Locate the cell with the specified text and output its [X, Y] center coordinate. 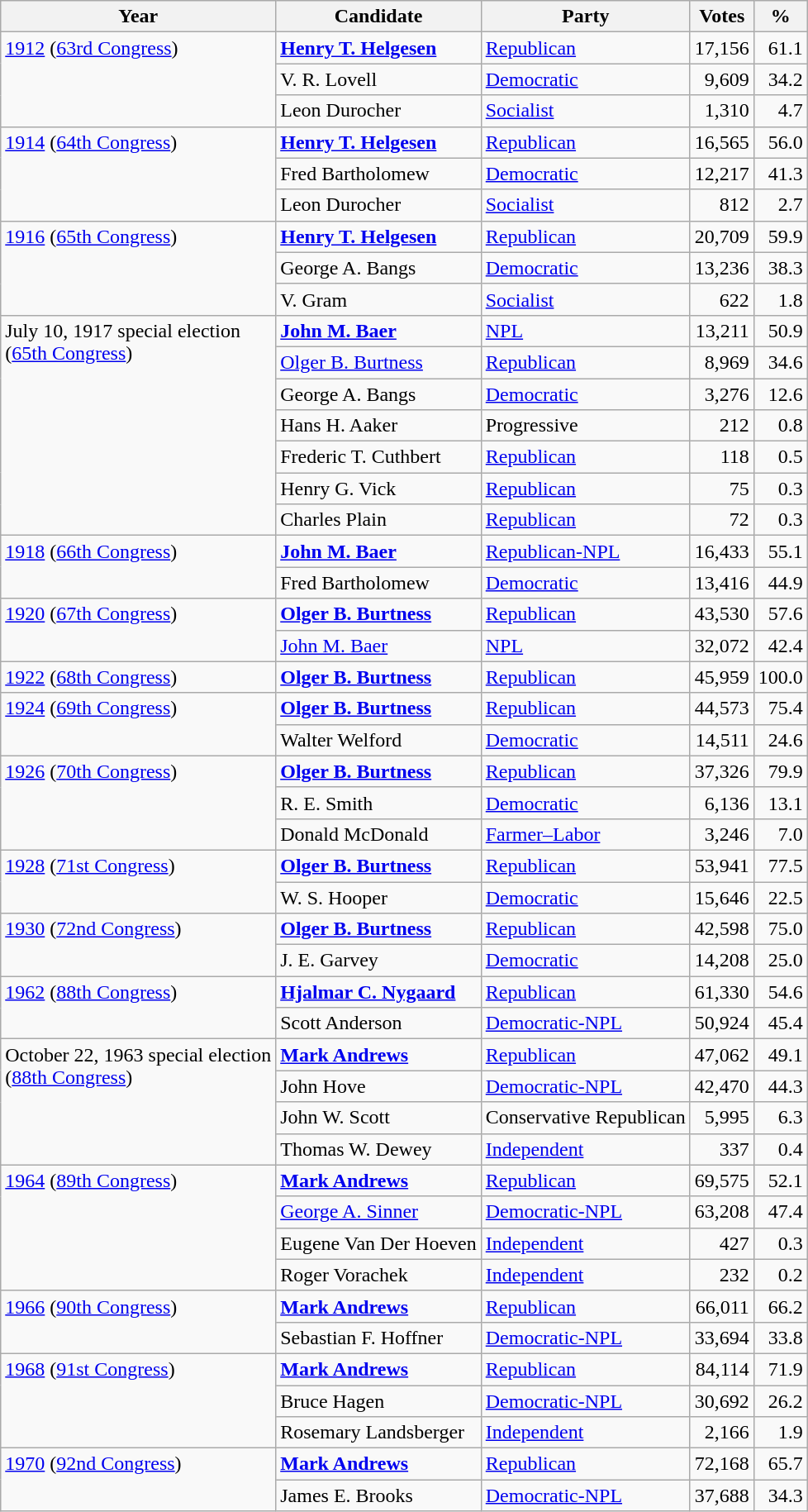
Republican-NPL [585, 551]
65.7 [780, 1464]
John Hove [378, 1086]
13,236 [722, 268]
John W. Scott [378, 1118]
1.9 [780, 1433]
34.3 [780, 1495]
53,941 [722, 866]
1916 (65th Congress) [139, 268]
1922 (68th Congress) [139, 677]
Walter Welford [378, 740]
61.1 [780, 48]
5,995 [722, 1118]
22.5 [780, 897]
Rosemary Landsberger [378, 1433]
45.4 [780, 1023]
1930 (72nd Congress) [139, 945]
1962 (88th Congress) [139, 1008]
R. E. Smith [378, 803]
1920 (67th Congress) [139, 630]
Party [585, 17]
0.4 [780, 1149]
1,310 [722, 111]
25.0 [780, 961]
45,959 [722, 677]
427 [722, 1243]
Candidate [378, 17]
6,136 [722, 803]
232 [722, 1275]
32,072 [722, 646]
24.6 [780, 740]
13,416 [722, 583]
12.6 [780, 394]
14,511 [722, 740]
1928 (71st Congress) [139, 881]
66,011 [722, 1306]
52.1 [780, 1181]
100.0 [780, 677]
3,276 [722, 394]
212 [722, 426]
15,646 [722, 897]
1914 (64th Congress) [139, 174]
Roger Vorachek [378, 1275]
75.0 [780, 929]
44.3 [780, 1086]
Conservative Republican [585, 1118]
66.2 [780, 1306]
Charles Plain [378, 520]
84,114 [722, 1369]
Thomas W. Dewey [378, 1149]
50,924 [722, 1023]
34.2 [780, 79]
6.3 [780, 1118]
69,575 [722, 1181]
37,326 [722, 771]
37,688 [722, 1495]
3,246 [722, 834]
47,062 [722, 1055]
75 [722, 489]
Sebastian F. Hoffner [378, 1338]
41.3 [780, 174]
79.9 [780, 771]
4.7 [780, 111]
October 22, 1963 special election(88th Congress) [139, 1102]
75.4 [780, 708]
72 [722, 520]
33.8 [780, 1338]
Frederic T. Cuthbert [378, 457]
54.6 [780, 992]
812 [722, 205]
Year [139, 17]
30,692 [722, 1401]
14,208 [722, 961]
9,609 [722, 79]
0.2 [780, 1275]
1926 (70th Congress) [139, 803]
% [780, 17]
George A. Sinner [378, 1212]
59.9 [780, 236]
Votes [722, 17]
13,211 [722, 331]
50.9 [780, 331]
1924 (69th Congress) [139, 724]
47.4 [780, 1212]
1.8 [780, 299]
12,217 [722, 174]
71.9 [780, 1369]
622 [722, 299]
Hjalmar C. Nygaard [378, 992]
44,573 [722, 708]
55.1 [780, 551]
Scott Anderson [378, 1023]
Bruce Hagen [378, 1401]
42,470 [722, 1086]
8,969 [722, 362]
16,433 [722, 551]
43,530 [722, 614]
1968 (91st Congress) [139, 1400]
61,330 [722, 992]
57.6 [780, 614]
38.3 [780, 268]
Eugene Van Der Hoeven [378, 1243]
7.0 [780, 834]
17,156 [722, 48]
49.1 [780, 1055]
13.1 [780, 803]
0.8 [780, 426]
V. Gram [378, 299]
42,598 [722, 929]
337 [722, 1149]
63,208 [722, 1212]
J. E. Garvey [378, 961]
34.6 [780, 362]
Donald McDonald [378, 834]
W. S. Hooper [378, 897]
James E. Brooks [378, 1495]
Progressive [585, 426]
118 [722, 457]
72,168 [722, 1464]
Hans H. Aaker [378, 426]
42.4 [780, 646]
33,694 [722, 1338]
16,565 [722, 142]
Henry G. Vick [378, 489]
0.5 [780, 457]
2.7 [780, 205]
Farmer–Labor [585, 834]
44.9 [780, 583]
1964 (89th Congress) [139, 1228]
26.2 [780, 1401]
1918 (66th Congress) [139, 567]
20,709 [722, 236]
V. R. Lovell [378, 79]
56.0 [780, 142]
1966 (90th Congress) [139, 1322]
1970 (92nd Congress) [139, 1480]
1912 (63rd Congress) [139, 79]
2,166 [722, 1433]
77.5 [780, 866]
July 10, 1917 special election(65th Congress) [139, 425]
